Extract the [x, y] coordinate from the center of the cell holding the provided text.  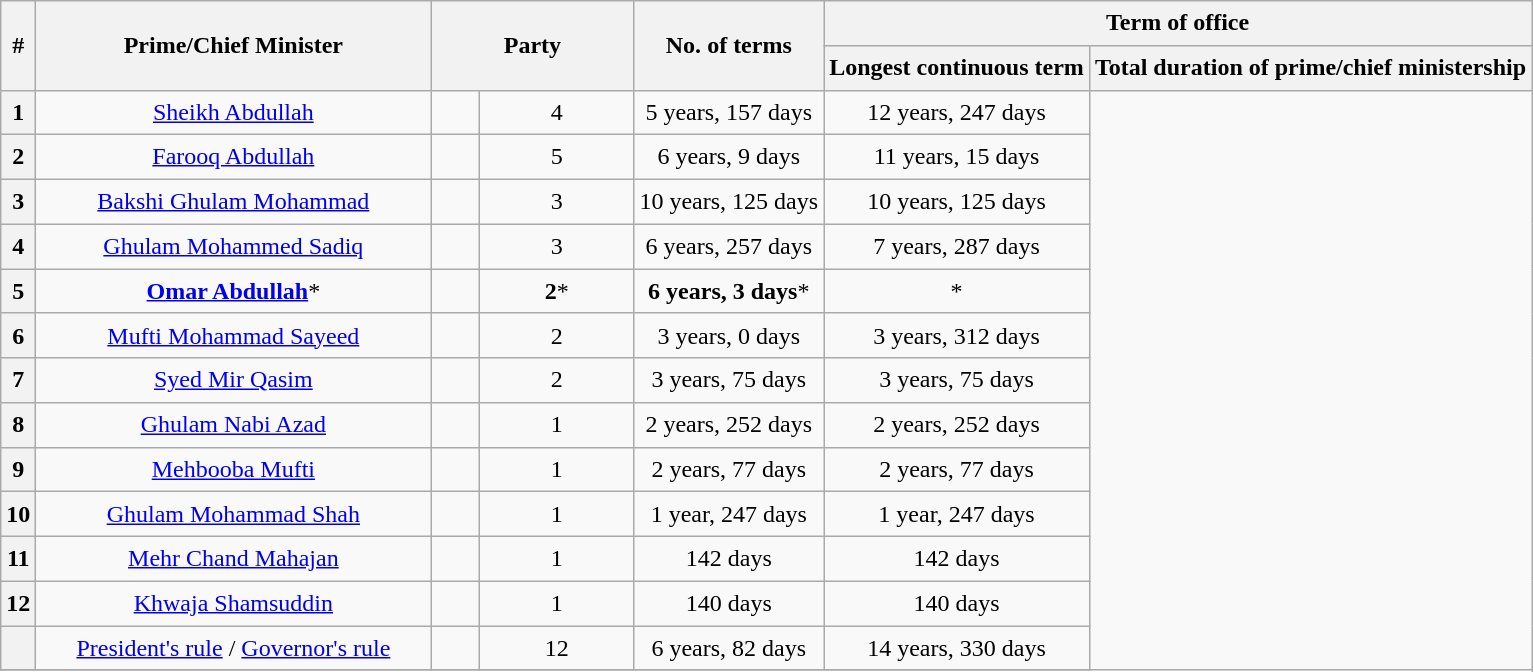
Omar Abdullah* [234, 292]
Ghulam Mohammad Shah [234, 514]
11 years, 15 days [957, 158]
* [957, 292]
6 years, 257 days [729, 246]
7 [18, 380]
Farooq Abdullah [234, 158]
Sheikh Abdullah [234, 112]
Mehbooba Mufti [234, 470]
6 [18, 336]
No. of terms [729, 46]
6 years, 9 days [729, 158]
Party [532, 46]
8 [18, 426]
Syed Mir Qasim [234, 380]
Mufti Mohammad Sayeed [234, 336]
12 years, 247 days [957, 112]
11 [18, 560]
6 years, 82 days [729, 648]
9 [18, 470]
10 [18, 514]
Khwaja Shamsuddin [234, 604]
Bakshi Ghulam Mohammad [234, 202]
5 years, 157 days [729, 112]
6 years, 3 days* [729, 292]
Ghulam Mohammed Sadiq [234, 246]
# [18, 46]
Mehr Chand Mahajan [234, 560]
President's rule / Governor's rule [234, 648]
14 years, 330 days [957, 648]
Ghulam Nabi Azad [234, 426]
7 years, 287 days [957, 246]
Total duration of prime/chief ministership [1310, 68]
2* [557, 292]
Prime/Chief Minister [234, 46]
3 years, 312 days [957, 336]
3 years, 0 days [729, 336]
Term of office [1178, 24]
Longest continuous term [957, 68]
